From the cell containing the given text, extract its center point as [x, y] coordinate. 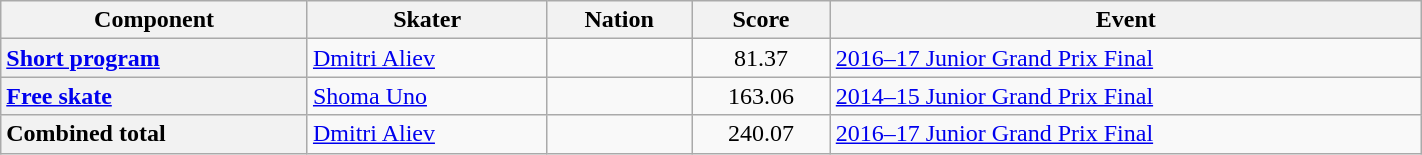
Free skate [154, 96]
163.06 [762, 96]
Nation [620, 20]
Skater [426, 20]
Score [762, 20]
2014–15 Junior Grand Prix Final [1126, 96]
Event [1126, 20]
Combined total [154, 134]
240.07 [762, 134]
Shoma Uno [426, 96]
Short program [154, 58]
81.37 [762, 58]
Component [154, 20]
